Output the [X, Y] coordinate of the center of the cell containing the given text.  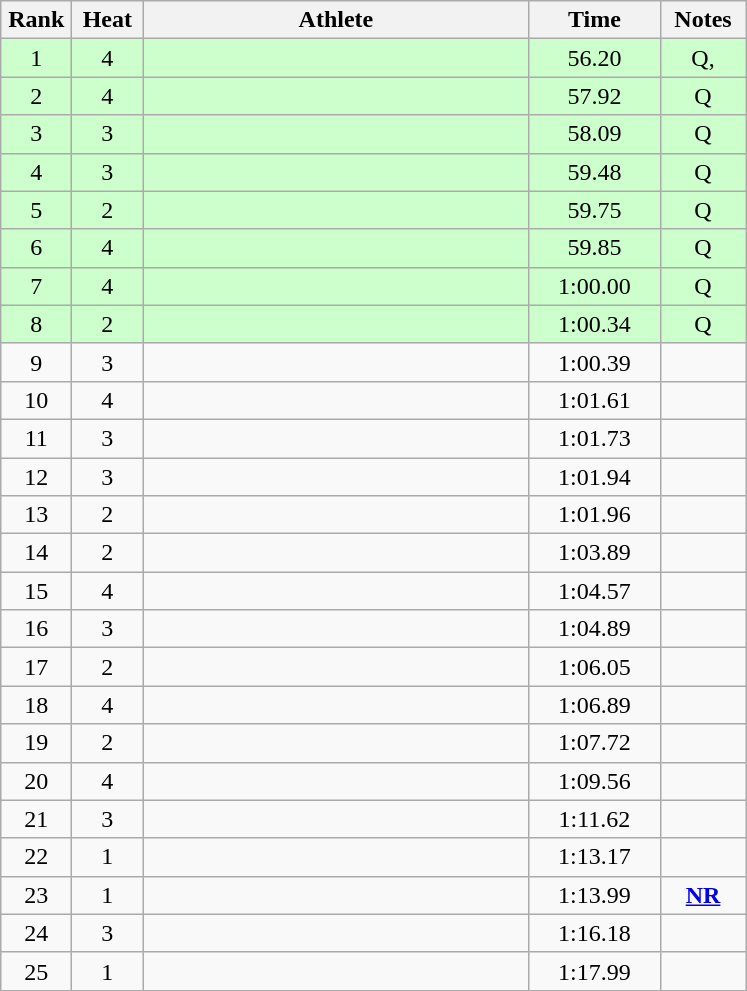
1:11.62 [594, 819]
59.48 [594, 172]
Athlete [336, 20]
7 [36, 286]
1:13.17 [594, 857]
14 [36, 553]
17 [36, 667]
1:00.39 [594, 362]
25 [36, 971]
Rank [36, 20]
24 [36, 933]
NR [703, 895]
10 [36, 400]
20 [36, 781]
1:06.05 [594, 667]
Q, [703, 58]
18 [36, 705]
12 [36, 477]
1:04.57 [594, 591]
1:01.61 [594, 400]
1:03.89 [594, 553]
1:06.89 [594, 705]
8 [36, 324]
1:17.99 [594, 971]
1:16.18 [594, 933]
1:01.94 [594, 477]
58.09 [594, 134]
1:00.34 [594, 324]
56.20 [594, 58]
1:00.00 [594, 286]
1:13.99 [594, 895]
1:04.89 [594, 629]
1:09.56 [594, 781]
Notes [703, 20]
23 [36, 895]
13 [36, 515]
Time [594, 20]
15 [36, 591]
1:01.96 [594, 515]
57.92 [594, 96]
1:07.72 [594, 743]
5 [36, 210]
21 [36, 819]
59.85 [594, 248]
59.75 [594, 210]
22 [36, 857]
6 [36, 248]
11 [36, 438]
1:01.73 [594, 438]
Heat [108, 20]
9 [36, 362]
19 [36, 743]
16 [36, 629]
